Find where the given text appears and provide that cell's center as (X, Y) coordinate. 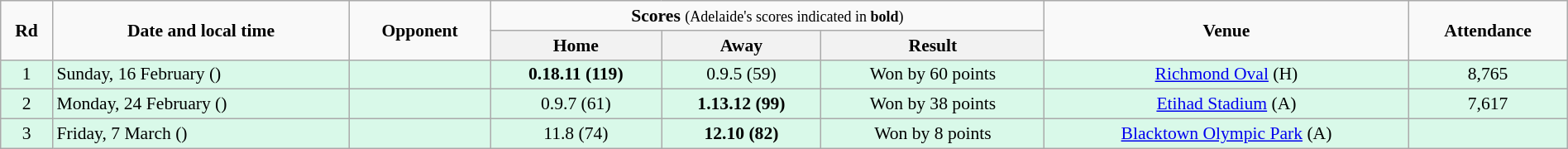
Rd (26, 30)
0.18.11 (119) (576, 74)
0.9.5 (59) (741, 74)
12.10 (82) (741, 134)
2 (26, 104)
Monday, 24 February () (200, 104)
Result (933, 46)
0.9.7 (61) (576, 104)
Friday, 7 March () (200, 134)
Won by 60 points (933, 74)
Home (576, 46)
Richmond Oval (H) (1226, 74)
Blacktown Olympic Park (A) (1226, 134)
Sunday, 16 February () (200, 74)
3 (26, 134)
Won by 38 points (933, 104)
7,617 (1488, 104)
1.13.12 (99) (741, 104)
Away (741, 46)
Won by 8 points (933, 134)
8,765 (1488, 74)
Attendance (1488, 30)
1 (26, 74)
Date and local time (200, 30)
Scores (Adelaide's scores indicated in bold) (767, 16)
11.8 (74) (576, 134)
Venue (1226, 30)
Opponent (419, 30)
Etihad Stadium (A) (1226, 104)
